Output the (X, Y) coordinate of the center of the cell containing the given text.  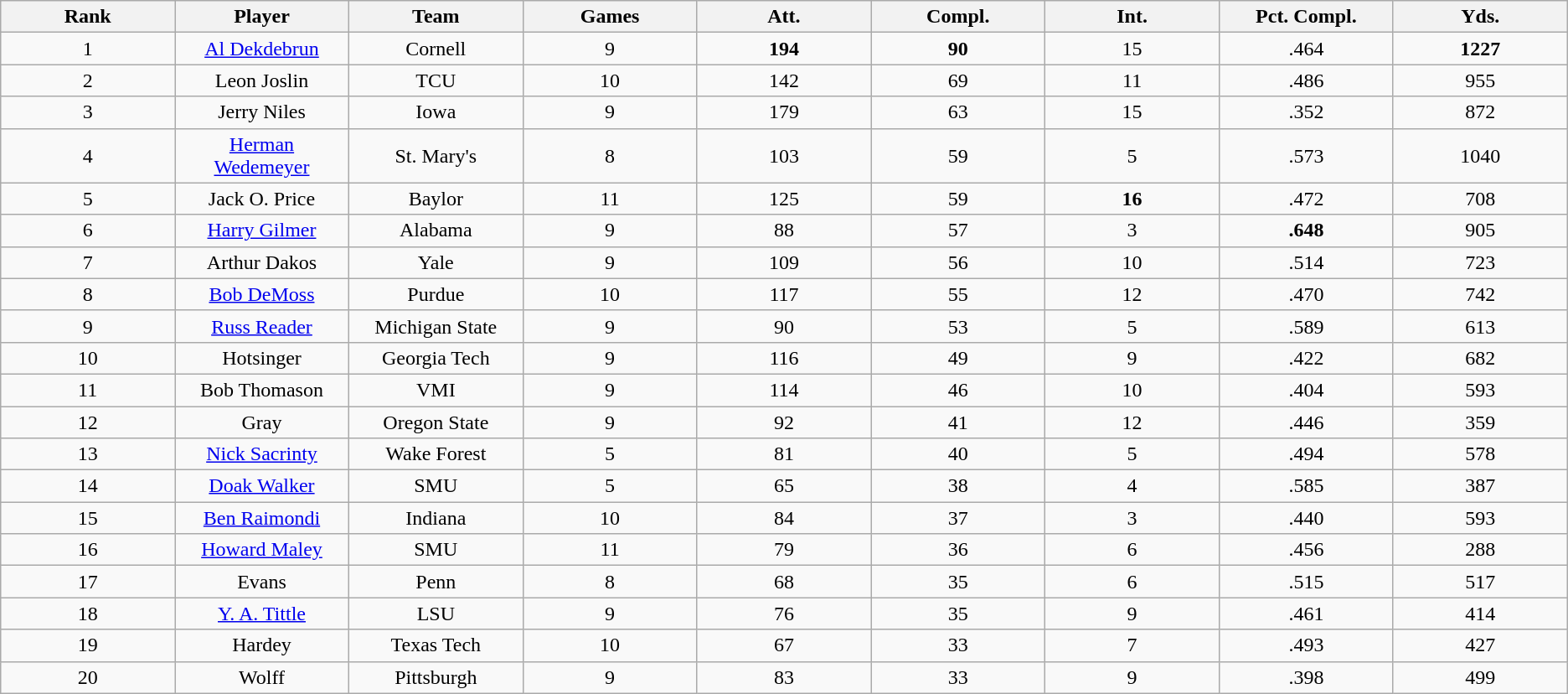
1 (88, 49)
Georgia Tech (436, 358)
109 (784, 262)
Yds. (1480, 17)
69 (958, 80)
288 (1480, 550)
VMI (436, 390)
517 (1480, 582)
142 (784, 80)
68 (784, 582)
.589 (1306, 326)
.461 (1306, 614)
.493 (1306, 645)
179 (784, 112)
76 (784, 614)
Bob Thomason (262, 390)
Att. (784, 17)
114 (784, 390)
Jack O. Price (262, 199)
.464 (1306, 49)
Purdue (436, 294)
Compl. (958, 17)
Howard Maley (262, 550)
Iowa (436, 112)
.486 (1306, 80)
.515 (1306, 582)
Int. (1132, 17)
81 (784, 454)
Rank (88, 17)
Arthur Dakos (262, 262)
Harry Gilmer (262, 230)
613 (1480, 326)
387 (1480, 486)
1040 (1480, 156)
Herman Wedemeyer (262, 156)
.494 (1306, 454)
.446 (1306, 422)
872 (1480, 112)
38 (958, 486)
Y. A. Tittle (262, 614)
67 (784, 645)
.456 (1306, 550)
742 (1480, 294)
LSU (436, 614)
Penn (436, 582)
.585 (1306, 486)
2 (88, 80)
18 (88, 614)
194 (784, 49)
Leon Joslin (262, 80)
Games (610, 17)
682 (1480, 358)
Wake Forest (436, 454)
Bob DeMoss (262, 294)
103 (784, 156)
Nick Sacrinty (262, 454)
55 (958, 294)
Wolff (262, 677)
.573 (1306, 156)
427 (1480, 645)
Al Dekdebrun (262, 49)
.440 (1306, 518)
Pct. Compl. (1306, 17)
63 (958, 112)
37 (958, 518)
Ben Raimondi (262, 518)
36 (958, 550)
13 (88, 454)
49 (958, 358)
83 (784, 677)
40 (958, 454)
Russ Reader (262, 326)
117 (784, 294)
125 (784, 199)
Texas Tech (436, 645)
Michigan State (436, 326)
53 (958, 326)
414 (1480, 614)
Player (262, 17)
Pittsburgh (436, 677)
.398 (1306, 677)
.514 (1306, 262)
41 (958, 422)
88 (784, 230)
19 (88, 645)
46 (958, 390)
Hotsinger (262, 358)
Gray (262, 422)
57 (958, 230)
Evans (262, 582)
499 (1480, 677)
Team (436, 17)
905 (1480, 230)
Doak Walker (262, 486)
.422 (1306, 358)
TCU (436, 80)
Baylor (436, 199)
723 (1480, 262)
14 (88, 486)
955 (1480, 80)
Jerry Niles (262, 112)
Cornell (436, 49)
.404 (1306, 390)
65 (784, 486)
Yale (436, 262)
84 (784, 518)
.472 (1306, 199)
St. Mary's (436, 156)
578 (1480, 454)
20 (88, 677)
79 (784, 550)
92 (784, 422)
17 (88, 582)
116 (784, 358)
Indiana (436, 518)
1227 (1480, 49)
.352 (1306, 112)
Hardey (262, 645)
Alabama (436, 230)
359 (1480, 422)
708 (1480, 199)
.648 (1306, 230)
.470 (1306, 294)
56 (958, 262)
Oregon State (436, 422)
